Locate the cell with the specified text and output its [X, Y] center coordinate. 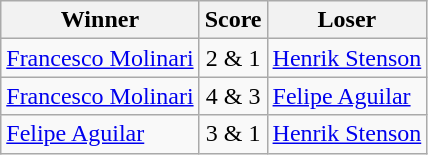
Loser [347, 20]
2 & 1 [233, 58]
Winner [100, 20]
Score [233, 20]
4 & 3 [233, 96]
3 & 1 [233, 134]
